Scan for the cell matching the given text and deliver its [x, y] coordinate at center. 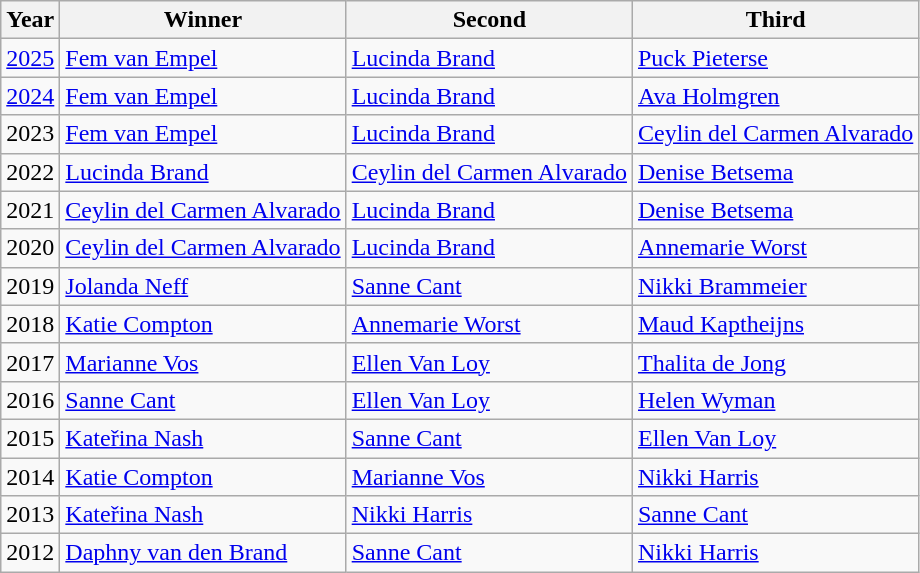
2025 [30, 58]
Third [775, 20]
Maud Kaptheijns [775, 324]
2022 [30, 172]
2014 [30, 477]
Year [30, 20]
2013 [30, 515]
Puck Pieterse [775, 58]
2023 [30, 134]
2020 [30, 248]
Ava Holmgren [775, 96]
2016 [30, 400]
Daphny van den Brand [203, 553]
2015 [30, 438]
Helen Wyman [775, 400]
Jolanda Neff [203, 286]
Second [489, 20]
2017 [30, 362]
2019 [30, 286]
Nikki Brammeier [775, 286]
2024 [30, 96]
2018 [30, 324]
2021 [30, 210]
Thalita de Jong [775, 362]
Winner [203, 20]
2012 [30, 553]
